Identify which cell holds the provided text, then report its [x, y] central coordinate. 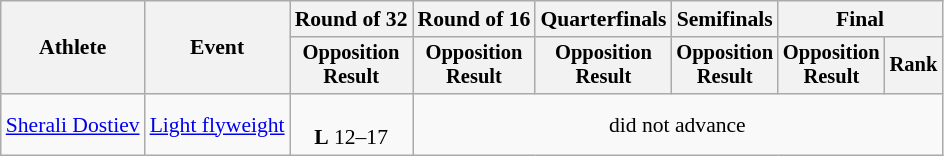
Quarterfinals [603, 19]
Semifinals [724, 19]
Light flyweight [218, 124]
L 12–17 [352, 124]
Round of 32 [352, 19]
did not advance [677, 124]
Final [860, 19]
Round of 16 [474, 19]
Athlete [73, 48]
Event [218, 48]
Rank [914, 66]
Sherali Dostiev [73, 124]
